Identify which cell holds the provided text, then report its [X, Y] central coordinate. 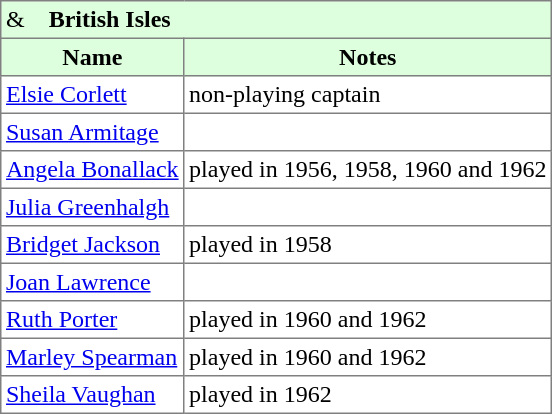
Angela Bonallack [92, 170]
& British Isles [276, 20]
Susan Armitage [92, 132]
Name [92, 57]
Notes [368, 57]
Joan Lawrence [92, 282]
played in 1956, 1958, 1960 and 1962 [368, 170]
Marley Spearman [92, 357]
Bridget Jackson [92, 245]
Julia Greenhalgh [92, 207]
Elsie Corlett [92, 95]
Ruth Porter [92, 320]
Sheila Vaughan [92, 395]
played in 1958 [368, 245]
non-playing captain [368, 95]
played in 1962 [368, 395]
